Determine the [x, y] coordinate at the center of the cell enclosing the given text.  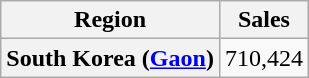
Sales [264, 20]
Region [110, 20]
South Korea (Gaon) [110, 58]
710,424 [264, 58]
